From the cell containing the given text, extract its center point as (X, Y) coordinate. 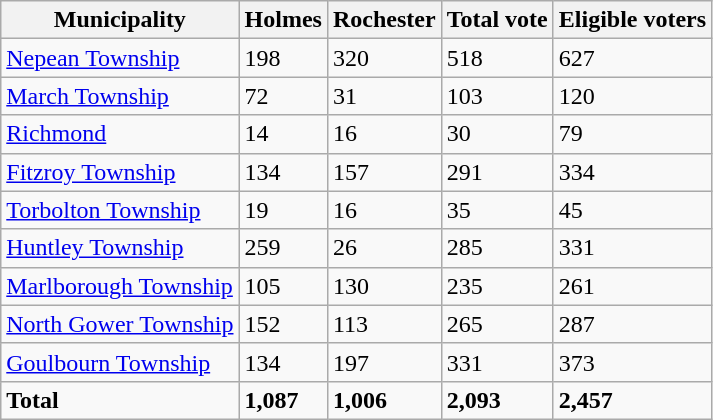
120 (632, 96)
79 (632, 134)
1,087 (283, 400)
Fitzroy Township (120, 172)
373 (632, 362)
103 (497, 96)
130 (384, 286)
19 (283, 210)
627 (632, 58)
14 (283, 134)
105 (283, 286)
Rochester (384, 20)
26 (384, 248)
2,457 (632, 400)
31 (384, 96)
Holmes (283, 20)
1,006 (384, 400)
Nepean Township (120, 58)
Total (120, 400)
320 (384, 58)
Richmond (120, 134)
113 (384, 324)
March Township (120, 96)
30 (497, 134)
285 (497, 248)
Huntley Township (120, 248)
45 (632, 210)
Total vote (497, 20)
197 (384, 362)
72 (283, 96)
152 (283, 324)
334 (632, 172)
Torbolton Township (120, 210)
265 (497, 324)
198 (283, 58)
Eligible voters (632, 20)
259 (283, 248)
157 (384, 172)
291 (497, 172)
518 (497, 58)
2,093 (497, 400)
235 (497, 286)
287 (632, 324)
Municipality (120, 20)
Goulbourn Township (120, 362)
Marlborough Township (120, 286)
35 (497, 210)
North Gower Township (120, 324)
261 (632, 286)
